Provide the (X, Y) coordinate of the cell's center where the given text is located.  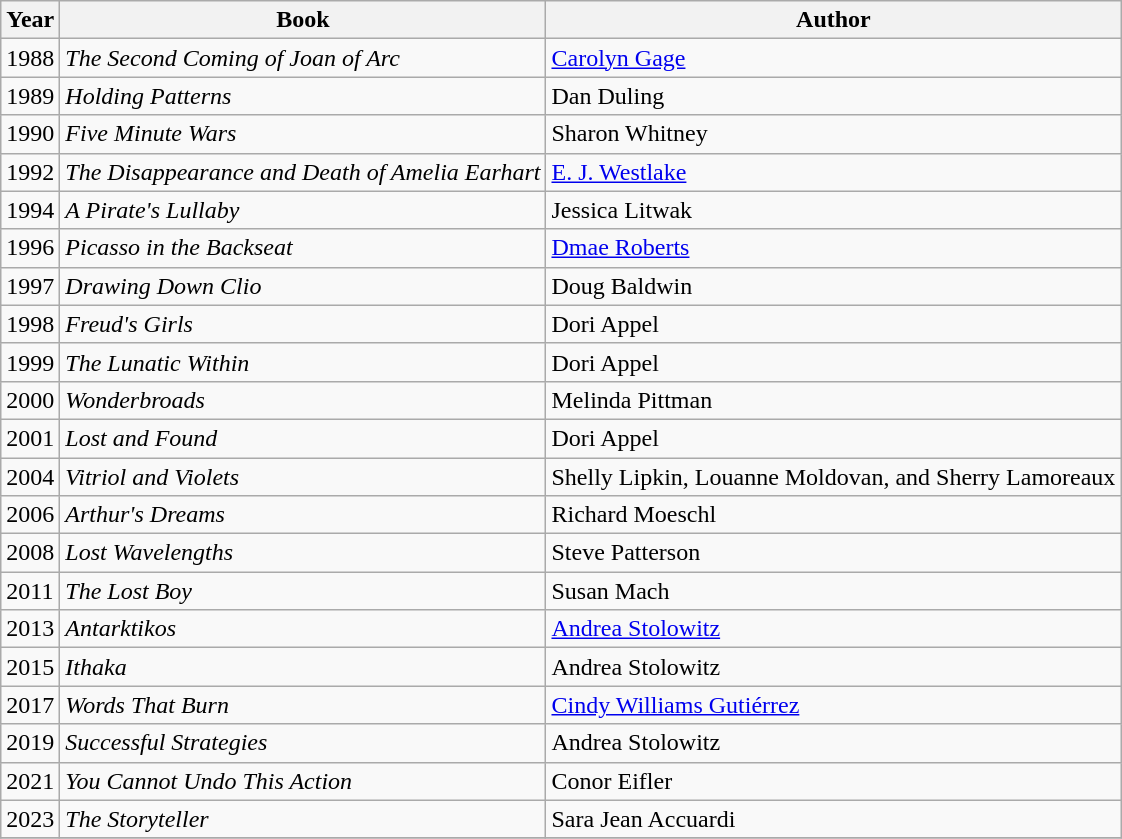
1989 (30, 96)
2017 (30, 705)
Wonderbroads (303, 400)
1997 (30, 286)
Year (30, 20)
Arthur's Dreams (303, 515)
Susan Mach (834, 591)
Doug Baldwin (834, 286)
Vitriol and Violets (303, 477)
Cindy Williams Gutiérrez (834, 705)
2001 (30, 438)
2008 (30, 553)
The Second Coming of Joan of Arc (303, 58)
Five Minute Wars (303, 134)
The Lost Boy (303, 591)
Author (834, 20)
2006 (30, 515)
Richard Moeschl (834, 515)
Dan Duling (834, 96)
2000 (30, 400)
1988 (30, 58)
Successful Strategies (303, 743)
2015 (30, 667)
2011 (30, 591)
Jessica Litwak (834, 210)
Shelly Lipkin, Louanne Moldovan, and Sherry Lamoreaux (834, 477)
Steve Patterson (834, 553)
2013 (30, 629)
2023 (30, 819)
Melinda Pittman (834, 400)
Carolyn Gage (834, 58)
Lost Wavelengths (303, 553)
1994 (30, 210)
Dmae Roberts (834, 248)
Book (303, 20)
Sharon Whitney (834, 134)
Holding Patterns (303, 96)
Picasso in the Backseat (303, 248)
The Disappearance and Death of Amelia Earhart (303, 172)
1990 (30, 134)
Sara Jean Accuardi (834, 819)
Ithaka (303, 667)
You Cannot Undo This Action (303, 781)
1996 (30, 248)
The Lunatic Within (303, 362)
Lost and Found (303, 438)
Antarktikos (303, 629)
Words That Burn (303, 705)
E. J. Westlake (834, 172)
1992 (30, 172)
Freud's Girls (303, 324)
Drawing Down Clio (303, 286)
The Storyteller (303, 819)
2004 (30, 477)
A Pirate's Lullaby (303, 210)
Conor Eifler (834, 781)
2019 (30, 743)
1999 (30, 362)
1998 (30, 324)
2021 (30, 781)
